For the text-containing cell, return its midpoint in (x, y) coordinate format. 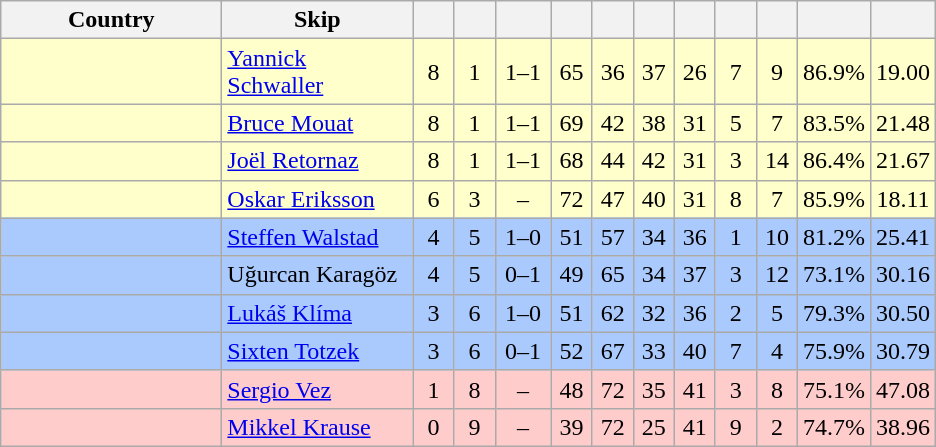
44 (612, 161)
74.7% (834, 427)
Lukáš Klíma (318, 313)
30.16 (902, 275)
85.9% (834, 199)
81.2% (834, 237)
19.00 (902, 72)
26 (694, 72)
32 (654, 313)
52 (572, 351)
49 (572, 275)
0 (434, 427)
21.67 (902, 161)
38 (654, 123)
75.9% (834, 351)
Oskar Eriksson (318, 199)
86.9% (834, 72)
25.41 (902, 237)
30.79 (902, 351)
Mikkel Krause (318, 427)
30.50 (902, 313)
38.96 (902, 427)
83.5% (834, 123)
14 (776, 161)
Joël Retornaz (318, 161)
69 (572, 123)
35 (654, 389)
Uğurcan Karagöz (318, 275)
18.11 (902, 199)
Skip (318, 20)
47 (612, 199)
68 (572, 161)
62 (612, 313)
73.1% (834, 275)
48 (572, 389)
67 (612, 351)
33 (654, 351)
57 (612, 237)
25 (654, 427)
Steffen Walstad (318, 237)
12 (776, 275)
75.1% (834, 389)
21.48 (902, 123)
79.3% (834, 313)
47.08 (902, 389)
Country (112, 20)
Bruce Mouat (318, 123)
Sixten Totzek (318, 351)
39 (572, 427)
Yannick Schwaller (318, 72)
86.4% (834, 161)
10 (776, 237)
Sergio Vez (318, 389)
